Return the (x, y) coordinate for the center point of the cell that contains the specified text.  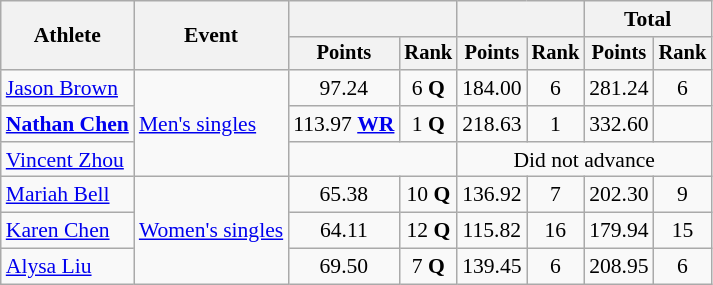
Alysa Liu (68, 267)
16 (556, 231)
Mariah Bell (68, 195)
97.24 (344, 88)
Women's singles (211, 230)
218.63 (492, 124)
6 Q (428, 88)
Did not advance (584, 160)
Men's singles (211, 124)
332.60 (618, 124)
9 (683, 195)
Athlete (68, 36)
Vincent Zhou (68, 160)
281.24 (618, 88)
Event (211, 36)
1 (556, 124)
Total (648, 19)
12 Q (428, 231)
64.11 (344, 231)
15 (683, 231)
208.95 (618, 267)
139.45 (492, 267)
136.92 (492, 195)
1 Q (428, 124)
7 (556, 195)
179.94 (618, 231)
115.82 (492, 231)
Jason Brown (68, 88)
113.97 WR (344, 124)
202.30 (618, 195)
10 Q (428, 195)
Nathan Chen (68, 124)
7 Q (428, 267)
65.38 (344, 195)
Karen Chen (68, 231)
184.00 (492, 88)
69.50 (344, 267)
